Output the (X, Y) coordinate of the center of the cell containing the given text.  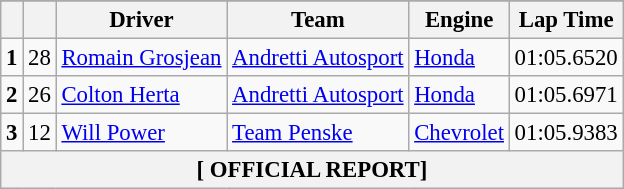
28 (40, 58)
Lap Time (566, 20)
Engine (459, 20)
Colton Herta (142, 95)
1 (12, 58)
3 (12, 133)
01:05.6971 (566, 95)
Team (318, 20)
01:05.9383 (566, 133)
12 (40, 133)
Team Penske (318, 133)
[ OFFICIAL REPORT] (312, 170)
01:05.6520 (566, 58)
Romain Grosjean (142, 58)
26 (40, 95)
Chevrolet (459, 133)
Driver (142, 20)
Will Power (142, 133)
2 (12, 95)
